For the text-containing cell, return its midpoint in [X, Y] coordinate format. 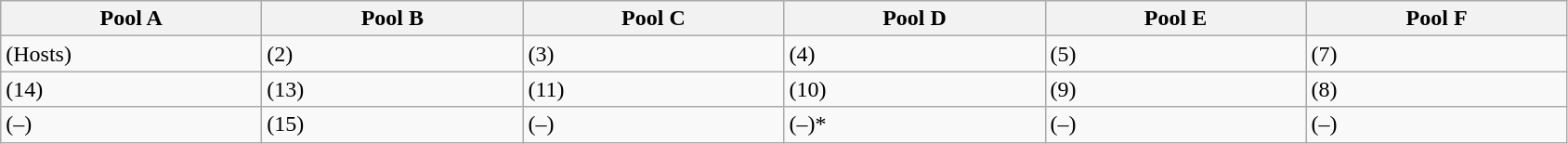
Pool B [392, 19]
(14) [132, 89]
Pool E [1176, 19]
(2) [392, 54]
(9) [1176, 89]
(–)* [914, 124]
(8) [1436, 89]
Pool C [654, 19]
(15) [392, 124]
(11) [654, 89]
(4) [914, 54]
Pool D [914, 19]
(Hosts) [132, 54]
Pool F [1436, 19]
Pool A [132, 19]
(5) [1176, 54]
(13) [392, 89]
(10) [914, 89]
(7) [1436, 54]
(3) [654, 54]
